Return the (x, y) coordinate for the center point of the cell that contains the specified text.  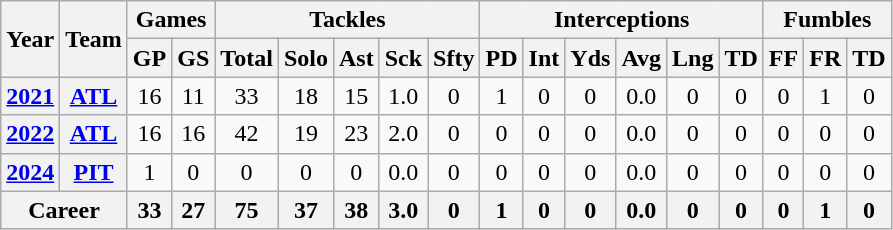
18 (306, 96)
Solo (306, 58)
15 (356, 96)
2022 (30, 134)
Tackles (348, 20)
Sfty (454, 58)
19 (306, 134)
PD (502, 58)
3.0 (403, 210)
Games (170, 20)
Int (544, 58)
GS (194, 58)
38 (356, 210)
42 (247, 134)
27 (194, 210)
Sck (403, 58)
23 (356, 134)
2021 (30, 96)
Ast (356, 58)
Team (94, 39)
Total (247, 58)
Year (30, 39)
Fumbles (827, 20)
Yds (590, 58)
2024 (30, 172)
Avg (642, 58)
11 (194, 96)
37 (306, 210)
FF (783, 58)
75 (247, 210)
GP (149, 58)
2.0 (403, 134)
Lng (692, 58)
FR (826, 58)
Career (64, 210)
PIT (94, 172)
1.0 (403, 96)
Interceptions (622, 20)
